Output the [X, Y] coordinate of the center of the cell containing the given text.  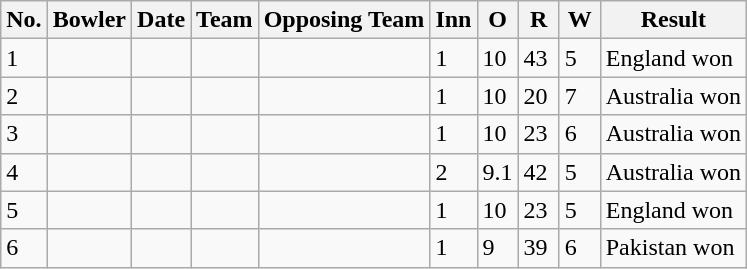
Date [162, 20]
No. [24, 20]
9 [498, 248]
20 [538, 96]
43 [538, 58]
W [580, 20]
42 [538, 172]
7 [580, 96]
9.1 [498, 172]
Result [673, 20]
Team [225, 20]
Inn [454, 20]
Bowler [89, 20]
4 [24, 172]
Opposing Team [344, 20]
Pakistan won [673, 248]
R [538, 20]
O [498, 20]
39 [538, 248]
3 [24, 134]
